Locate the cell with the specified text and output its (x, y) center coordinate. 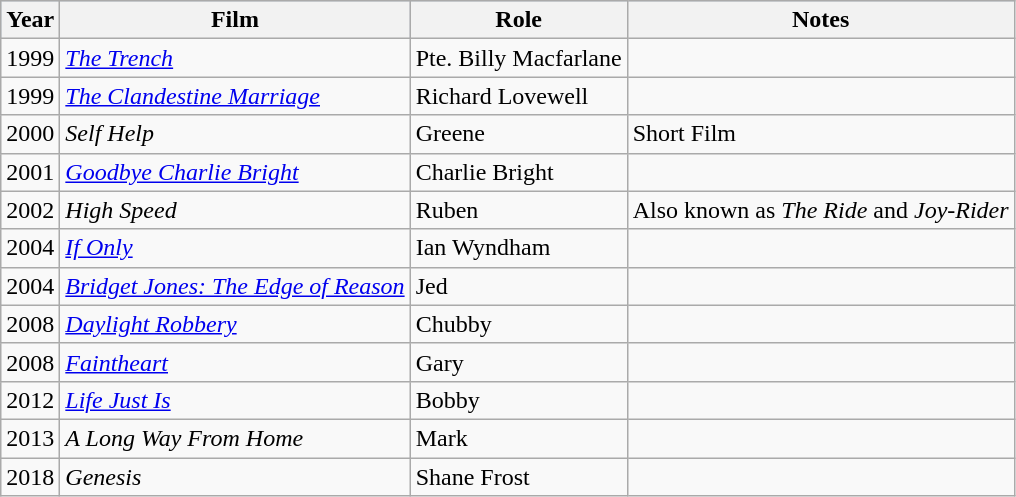
Shane Frost (518, 477)
2001 (30, 172)
2012 (30, 400)
Also known as The Ride and Joy-Rider (820, 210)
If Only (235, 248)
The Clandestine Marriage (235, 96)
Self Help (235, 134)
2013 (30, 438)
High Speed (235, 210)
Notes (820, 20)
Faintheart (235, 362)
Greene (518, 134)
Short Film (820, 134)
Mark (518, 438)
Year (30, 20)
Genesis (235, 477)
Ian Wyndham (518, 248)
2002 (30, 210)
Pte. Billy Macfarlane (518, 58)
Jed (518, 286)
The Trench (235, 58)
Film (235, 20)
2018 (30, 477)
Daylight Robbery (235, 324)
Charlie Bright (518, 172)
Role (518, 20)
Richard Lovewell (518, 96)
Bobby (518, 400)
Goodbye Charlie Bright (235, 172)
2000 (30, 134)
Chubby (518, 324)
A Long Way From Home (235, 438)
Ruben (518, 210)
Life Just Is (235, 400)
Bridget Jones: The Edge of Reason (235, 286)
Gary (518, 362)
